Return (x, y) of the center of cell containing provided text 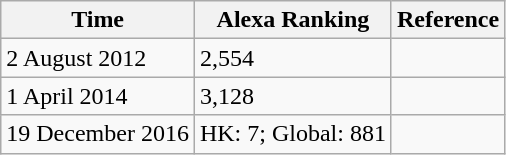
HK: 7; Global: 881 (292, 134)
3,128 (292, 96)
1 April 2014 (98, 96)
Time (98, 20)
Alexa Ranking (292, 20)
19 December 2016 (98, 134)
2,554 (292, 58)
2 August 2012 (98, 58)
Reference (448, 20)
